Detect which cell encompasses the target text, then output its [X, Y] center coordinate. 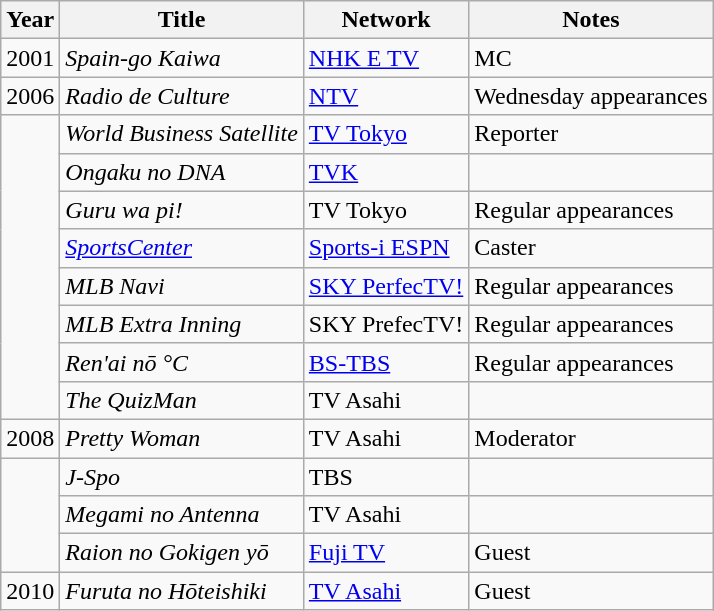
Guru wa pi! [182, 210]
World Business Satellite [182, 134]
Sports-i ESPN [386, 248]
2010 [30, 591]
Wednesday appearances [591, 96]
Network [386, 20]
Moderator [591, 438]
TBS [386, 477]
SKY PerfecTV! [386, 286]
SportsCenter [182, 248]
Furuta no Hōteishiki [182, 591]
Spain-go Kaiwa [182, 58]
Year [30, 20]
Ongaku no DNA [182, 172]
Megami no Antenna [182, 515]
2001 [30, 58]
MC [591, 58]
Title [182, 20]
Fuji TV [386, 553]
MLB Extra Inning [182, 324]
MLB Navi [182, 286]
Caster [591, 248]
TVK [386, 172]
The QuizMan [182, 400]
Reporter [591, 134]
SKY PrefecTV! [386, 324]
Notes [591, 20]
NHK E TV [386, 58]
NTV [386, 96]
Raion no Gokigen yō [182, 553]
Ren'ai nō °C [182, 362]
Pretty Woman [182, 438]
BS-TBS [386, 362]
Radio de Culture [182, 96]
J-Spo [182, 477]
2006 [30, 96]
2008 [30, 438]
